Return (X, Y) of the center of cell containing provided text 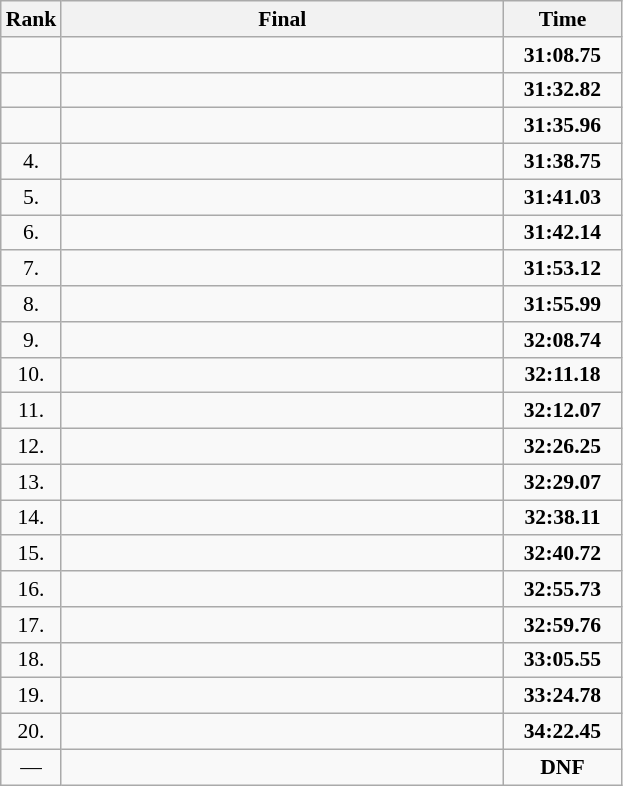
19. (32, 696)
9. (32, 340)
— (32, 767)
32:12.07 (562, 411)
7. (32, 269)
31:32.82 (562, 90)
31:53.12 (562, 269)
5. (32, 197)
11. (32, 411)
31:08.75 (562, 55)
Final (282, 19)
17. (32, 625)
6. (32, 233)
33:05.55 (562, 660)
32:29.07 (562, 482)
33:24.78 (562, 696)
32:40.72 (562, 554)
13. (32, 482)
20. (32, 732)
31:41.03 (562, 197)
34:22.45 (562, 732)
18. (32, 660)
4. (32, 162)
DNF (562, 767)
Time (562, 19)
32:55.73 (562, 589)
31:42.14 (562, 233)
16. (32, 589)
15. (32, 554)
10. (32, 375)
31:38.75 (562, 162)
31:55.99 (562, 304)
12. (32, 447)
14. (32, 518)
32:59.76 (562, 625)
8. (32, 304)
32:11.18 (562, 375)
32:38.11 (562, 518)
32:26.25 (562, 447)
31:35.96 (562, 126)
Rank (32, 19)
32:08.74 (562, 340)
